For the text-containing cell, return its midpoint in [X, Y] coordinate format. 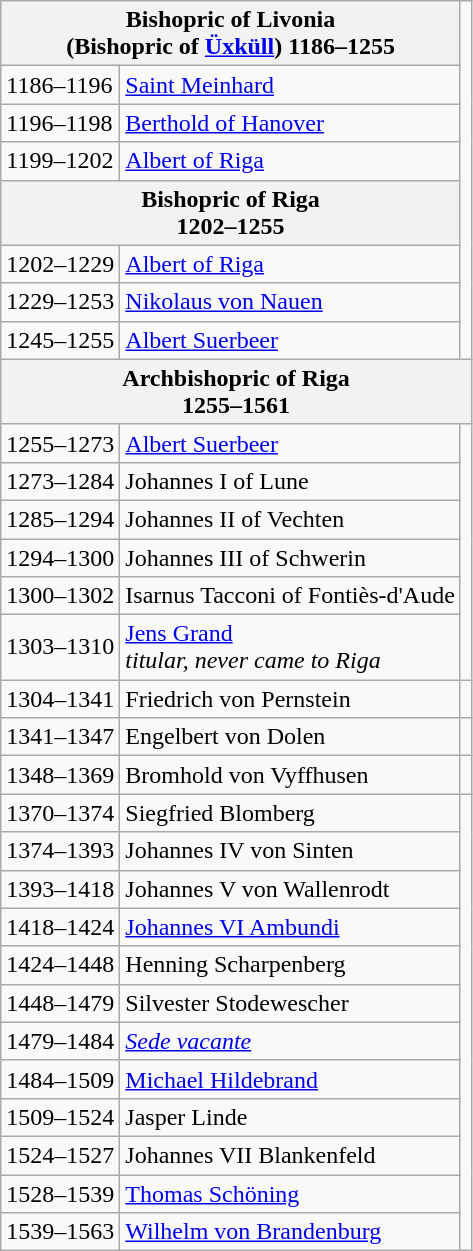
1393–1418 [60, 889]
Engelbert von Dolen [290, 737]
Nikolaus von Nauen [290, 302]
Johannes IV von Sinten [290, 851]
Johannes I of Lune [290, 481]
1348–1369 [60, 775]
1539–1563 [60, 1232]
1285–1294 [60, 519]
1202–1229 [60, 264]
Michael Hildebrand [290, 1079]
Henning Scharpenberg [290, 965]
Berthold of Hanover [290, 123]
Friedrich von Pernstein [290, 699]
Wilhelm von Brandenburg [290, 1232]
Johannes II of Vechten [290, 519]
1303–1310 [60, 648]
Silvester Stodewescher [290, 1003]
1229–1253 [60, 302]
1304–1341 [60, 699]
Bromhold von Vyffhusen [290, 775]
Isarnus Tacconi of Fontiès-d'Aude [290, 596]
1524–1527 [60, 1155]
1199–1202 [60, 161]
Johannes V von Wallenrodt [290, 889]
1424–1448 [60, 965]
Jens Grandtitular, never came to Riga [290, 648]
1196–1198 [60, 123]
Archbishopric of Riga1255–1561 [236, 392]
1479–1484 [60, 1041]
1370–1374 [60, 813]
Saint Meinhard [290, 85]
1341–1347 [60, 737]
1418–1424 [60, 927]
1484–1509 [60, 1079]
Thomas Schöning [290, 1193]
1255–1273 [60, 443]
1186–1196 [60, 85]
Johannes III of Schwerin [290, 557]
1294–1300 [60, 557]
1528–1539 [60, 1193]
Bishopric of Livonia(Bishopric of Üxküll) 1186–1255 [231, 34]
1448–1479 [60, 1003]
1509–1524 [60, 1117]
Jasper Linde [290, 1117]
1273–1284 [60, 481]
1245–1255 [60, 340]
Sede vacante [290, 1041]
Bishopric of Riga1202–1255 [231, 212]
Johannes VI Ambundi [290, 927]
Siegfried Blomberg [290, 813]
1300–1302 [60, 596]
Johannes VII Blankenfeld [290, 1155]
1374–1393 [60, 851]
